Determine the (x, y) coordinate at the center of the cell enclosing the given text.  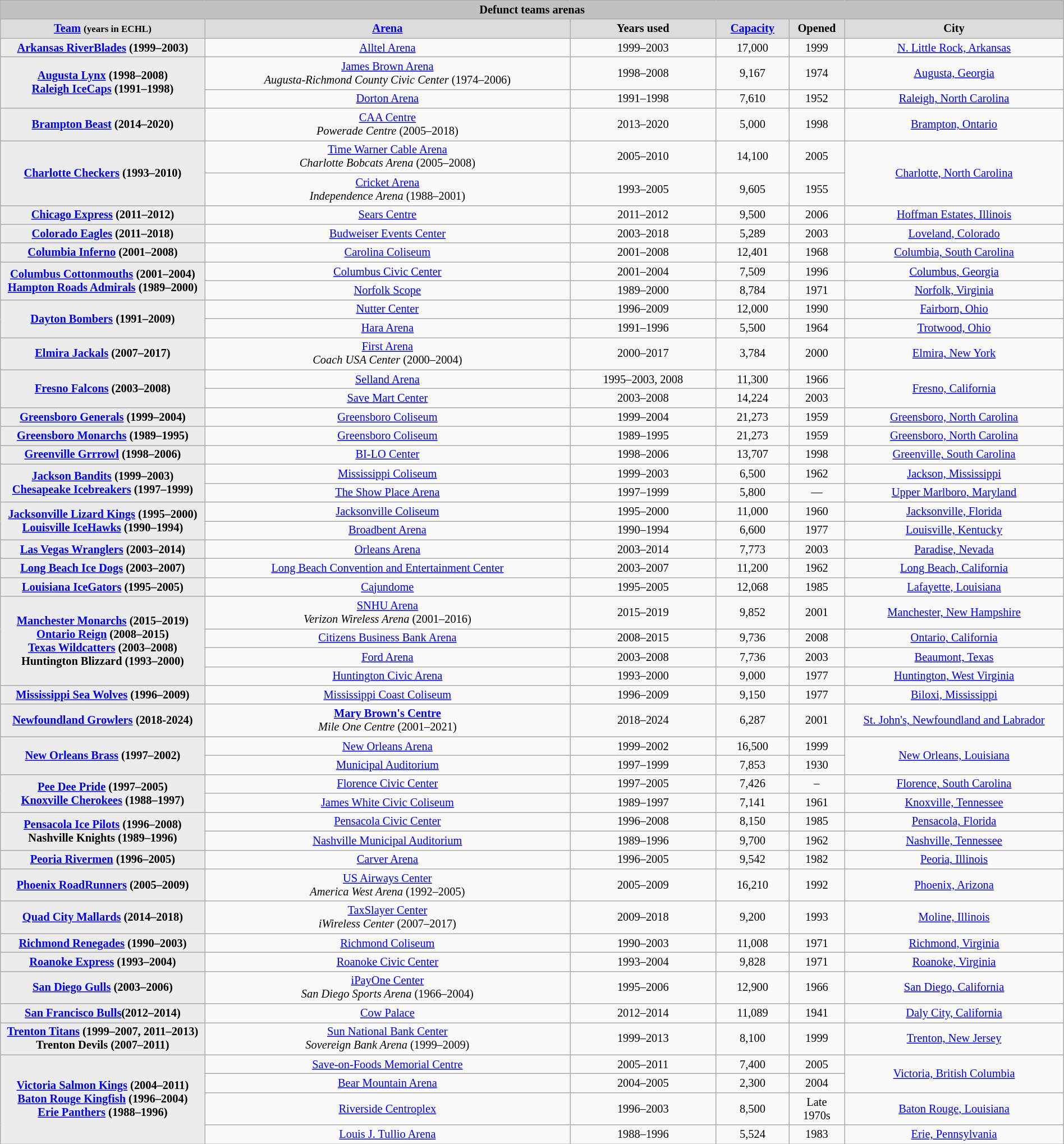
Fairborn, Ohio (954, 309)
Save Mart Center (387, 398)
2001–2004 (643, 272)
Pensacola Ice Pilots (1996–2008)Nashville Knights (1989–1996) (103, 830)
Charlotte, North Carolina (954, 173)
2,300 (753, 1083)
Nutter Center (387, 309)
Louisiana IceGators (1995–2005) (103, 587)
1961 (817, 803)
St. John's, Newfoundland and Labrador (954, 720)
Baton Rouge, Louisiana (954, 1109)
Phoenix RoadRunners (2005–2009) (103, 885)
2012–2014 (643, 1013)
Paradise, Nevada (954, 549)
Peoria Rivermen (1996–2005) (103, 860)
Trenton, New Jersey (954, 1039)
Trenton Titans (1999–2007, 2011–2013)Trenton Devils (2007–2011) (103, 1039)
Beaumont, Texas (954, 657)
Norfolk, Virginia (954, 290)
San Francisco Bulls(2012–2014) (103, 1013)
1960 (817, 511)
TaxSlayer CenteriWireless Center (2007–2017) (387, 917)
Dayton Bombers (1991–2009) (103, 319)
5,289 (753, 233)
Florence, South Carolina (954, 784)
Brampton Beast (2014–2020) (103, 125)
7,853 (753, 765)
Trotwood, Ohio (954, 328)
SNHU ArenaVerizon Wireless Arena (2001–2016) (387, 613)
Columbus Cottonmouths (2001–2004)Hampton Roads Admirals (1989–2000) (103, 281)
11,200 (753, 568)
Sun National Bank CenterSovereign Bank Arena (1999–2009) (387, 1039)
12,401 (753, 252)
James Brown ArenaAugusta-Richmond County Civic Center (1974–2006) (387, 73)
New Orleans Brass (1997–2002) (103, 755)
9,852 (753, 613)
Pee Dee Pride (1997–2005)Knoxville Cherokees (1988–1997) (103, 793)
– (817, 784)
1996–2003 (643, 1109)
Fresno Falcons (2003–2008) (103, 388)
Erie, Pennsylvania (954, 1134)
Victoria Salmon Kings (2004–2011)Baton Rouge Kingfish (1996–2004)Erie Panthers (1988–1996) (103, 1100)
Manchester Monarchs (2015–2019)Ontario Reign (2008–2015)Texas Wildcatters (2003–2008)Huntington Blizzard (1993–2000) (103, 641)
Years used (643, 29)
9,605 (753, 189)
Huntington Civic Arena (387, 676)
Cricket ArenaIndependence Arena (1988–2001) (387, 189)
11,000 (753, 511)
San Diego Gulls (2003–2006) (103, 987)
Columbia, South Carolina (954, 252)
BI-LO Center (387, 454)
Louisville, Kentucky (954, 530)
Jackson Bandits (1999–2003)Chesapeake Icebreakers (1997–1999) (103, 483)
Pensacola Civic Center (387, 821)
Defunct teams arenas (532, 10)
The Show Place Arena (387, 493)
9,167 (753, 73)
9,200 (753, 917)
2003–2018 (643, 233)
Hoffman Estates, Illinois (954, 215)
First Arena Coach USA Center (2000–2004) (387, 353)
Mississippi Coast Coliseum (387, 695)
Roanoke Civic Center (387, 962)
1990–2003 (643, 943)
Elmira Jackals (2007–2017) (103, 353)
Pensacola, Florida (954, 821)
Carver Arena (387, 860)
1989–2000 (643, 290)
Loveland, Colorado (954, 233)
1998–2008 (643, 73)
CAA CentrePowerade Centre (2005–2018) (387, 125)
7,736 (753, 657)
1990 (817, 309)
7,400 (753, 1064)
1997–2005 (643, 784)
Quad City Mallards (2014–2018) (103, 917)
1991–1998 (643, 99)
2005–2010 (643, 157)
2008 (817, 638)
1974 (817, 73)
7,773 (753, 549)
1989–1996 (643, 840)
Brampton, Ontario (954, 125)
Riverside Centroplex (387, 1109)
Selland Arena (387, 379)
Knoxville, Tennessee (954, 803)
New Orleans Arena (387, 746)
12,000 (753, 309)
iPayOne CenterSan Diego Sports Arena (1966–2004) (387, 987)
6,287 (753, 720)
Columbia Inferno (2001–2008) (103, 252)
1955 (817, 189)
1999–2002 (643, 746)
Cajundome (387, 587)
5,000 (753, 125)
1989–1997 (643, 803)
9,736 (753, 638)
James White Civic Coliseum (387, 803)
1990–1994 (643, 530)
Greensboro Monarchs (1989–1995) (103, 436)
Manchester, New Hampshire (954, 613)
1983 (817, 1134)
Moline, Illinois (954, 917)
1995–2003, 2008 (643, 379)
8,100 (753, 1039)
Hara Arena (387, 328)
Daly City, California (954, 1013)
1991–1996 (643, 328)
Budweiser Events Center (387, 233)
Arkansas RiverBlades (1999–2003) (103, 48)
Peoria, Illinois (954, 860)
Arena (387, 29)
1964 (817, 328)
1993 (817, 917)
1995–2006 (643, 987)
8,150 (753, 821)
1993–2005 (643, 189)
Citizens Business Bank Arena (387, 638)
1992 (817, 885)
1988–1996 (643, 1134)
2004 (817, 1083)
Greenville, South Carolina (954, 454)
9,700 (753, 840)
17,000 (753, 48)
11,089 (753, 1013)
Late 1970s (817, 1109)
San Diego, California (954, 987)
Ontario, California (954, 638)
Municipal Auditorium (387, 765)
— (817, 493)
Raleigh, North Carolina (954, 99)
Time Warner Cable ArenaCharlotte Bobcats Arena (2005–2008) (387, 157)
5,500 (753, 328)
7,426 (753, 784)
1993–2004 (643, 962)
11,008 (753, 943)
2008–2015 (643, 638)
Lafayette, Louisiana (954, 587)
2001–2008 (643, 252)
7,509 (753, 272)
9,542 (753, 860)
2006 (817, 215)
Chicago Express (2011–2012) (103, 215)
2011–2012 (643, 215)
Florence Civic Center (387, 784)
5,524 (753, 1134)
5,800 (753, 493)
Cow Palace (387, 1013)
1999–2013 (643, 1039)
Nashville Municipal Auditorium (387, 840)
1982 (817, 860)
2005–2009 (643, 885)
2003–2007 (643, 568)
Augusta, Georgia (954, 73)
1996 (817, 272)
1993–2000 (643, 676)
Greensboro Generals (1999–2004) (103, 417)
Columbus, Georgia (954, 272)
11,300 (753, 379)
7,141 (753, 803)
1968 (817, 252)
9,000 (753, 676)
1989–1995 (643, 436)
Columbus Civic Center (387, 272)
Newfoundland Growlers (2018-2024) (103, 720)
Jacksonville Lizard Kings (1995–2000)Louisville IceHawks (1990–1994) (103, 521)
1998–2006 (643, 454)
Mississippi Sea Wolves (1996–2009) (103, 695)
Louis J. Tullio Arena (387, 1134)
1996–2008 (643, 821)
2004–2005 (643, 1083)
14,100 (753, 157)
Mary Brown's CentreMile One Centre (2001–2021) (387, 720)
Jackson, Mississippi (954, 474)
Upper Marlboro, Maryland (954, 493)
Augusta Lynx (1998–2008)Raleigh IceCaps (1991–1998) (103, 82)
9,500 (753, 215)
6,600 (753, 530)
Fresno, California (954, 388)
16,210 (753, 885)
2018–2024 (643, 720)
Long Beach Ice Dogs (2003–2007) (103, 568)
12,068 (753, 587)
1995–2005 (643, 587)
Colorado Eagles (2011–2018) (103, 233)
2005–2011 (643, 1064)
Charlotte Checkers (1993–2010) (103, 173)
6,500 (753, 474)
Save-on-Foods Memorial Centre (387, 1064)
Sears Centre (387, 215)
8,500 (753, 1109)
US Airways CenterAmerica West Arena (1992–2005) (387, 885)
Opened (817, 29)
Victoria, British Columbia (954, 1074)
Jacksonville, Florida (954, 511)
Las Vegas Wranglers (2003–2014) (103, 549)
Biloxi, Mississippi (954, 695)
1941 (817, 1013)
2015–2019 (643, 613)
3,784 (753, 353)
Elmira, New York (954, 353)
7,610 (753, 99)
Ford Arena (387, 657)
2013–2020 (643, 125)
9,828 (753, 962)
13,707 (753, 454)
2000 (817, 353)
14,224 (753, 398)
12,900 (753, 987)
Orleans Arena (387, 549)
1995–2000 (643, 511)
Capacity (753, 29)
Alltel Arena (387, 48)
Greenville Grrrowl (1998–2006) (103, 454)
1999–2004 (643, 417)
Roanoke, Virginia (954, 962)
Carolina Coliseum (387, 252)
8,784 (753, 290)
Norfolk Scope (387, 290)
Broadbent Arena (387, 530)
Bear Mountain Arena (387, 1083)
1952 (817, 99)
N. Little Rock, Arkansas (954, 48)
New Orleans, Louisiana (954, 755)
Huntington, West Virginia (954, 676)
Phoenix, Arizona (954, 885)
1996–2005 (643, 860)
2009–2018 (643, 917)
2003–2014 (643, 549)
Richmond, Virginia (954, 943)
16,500 (753, 746)
Team (years in ECHL) (103, 29)
Long Beach, California (954, 568)
Jacksonville Coliseum (387, 511)
Richmond Coliseum (387, 943)
1930 (817, 765)
Dorton Arena (387, 99)
Richmond Renegades (1990–2003) (103, 943)
2000–2017 (643, 353)
Long Beach Convention and Entertainment Center (387, 568)
Nashville, Tennessee (954, 840)
9,150 (753, 695)
Mississippi Coliseum (387, 474)
Roanoke Express (1993–2004) (103, 962)
City (954, 29)
